Provide the [X, Y] coordinate of the cell's center where the given text is located.  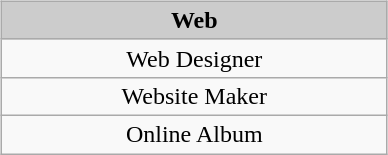
Online Album [194, 134]
Web [194, 20]
Website Maker [194, 96]
Web Designer [194, 58]
